Pinpoint the cell where the given text exists, returning its [x, y] midpoint coordinate. 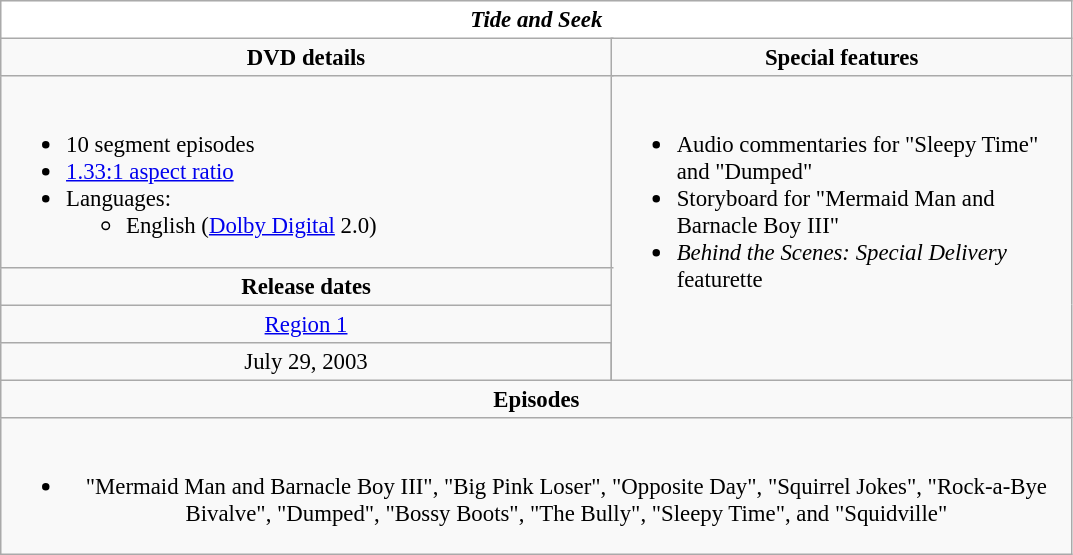
10 segment episodes1.33:1 aspect ratioLanguages:English (Dolby Digital 2.0) [306, 172]
Tide and Seek [536, 20]
DVD details [306, 58]
Audio commentaries for "Sleepy Time" and "Dumped"Storyboard for "Mermaid Man and Barnacle Boy III"Behind the Scenes: Special Delivery featurette [842, 228]
Episodes [536, 399]
Special features [842, 58]
July 29, 2003 [306, 361]
Region 1 [306, 324]
Release dates [306, 286]
